Provide the (X, Y) coordinate of the cell's center where the given text is located.  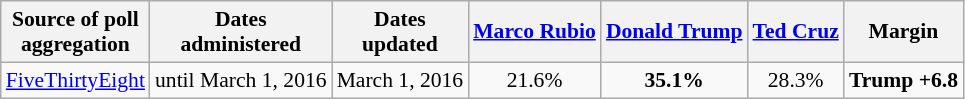
Ted Cruz (796, 32)
until March 1, 2016 (241, 80)
Datesupdated (400, 32)
Donald Trump (674, 32)
March 1, 2016 (400, 80)
Marco Rubio (534, 32)
Datesadministered (241, 32)
35.1% (674, 80)
28.3% (796, 80)
21.6% (534, 80)
Trump +6.8 (904, 80)
Margin (904, 32)
Source of pollaggregation (76, 32)
FiveThirtyEight (76, 80)
